Return the [x, y] coordinate for the center point of the cell that contains the specified text.  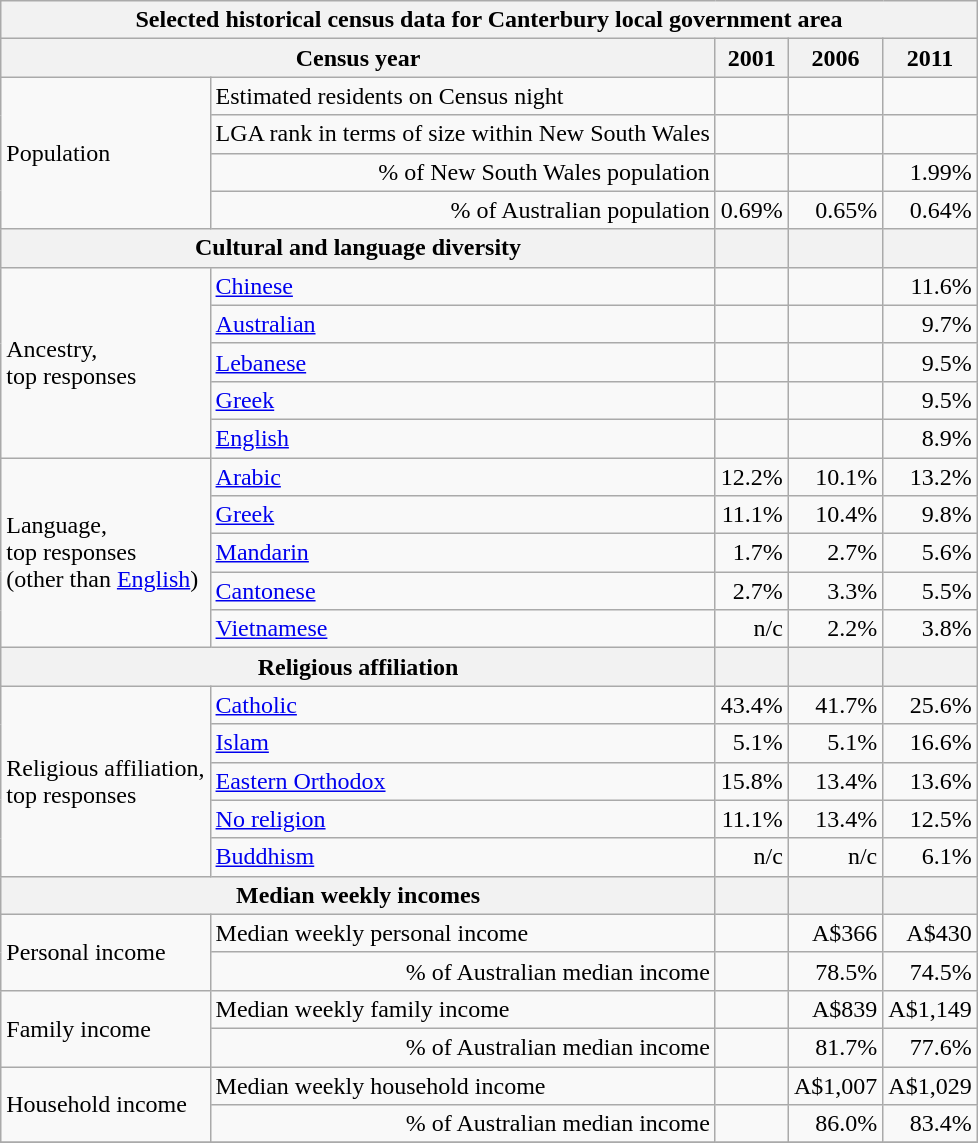
Ancestry,top responses [106, 362]
A$366 [835, 933]
6.1% [930, 857]
78.5% [835, 971]
A$1,007 [835, 1085]
12.2% [752, 477]
A$1,149 [930, 1009]
25.6% [930, 705]
Estimated residents on Census night [462, 96]
5.5% [930, 591]
LGA rank in terms of size within New South Wales [462, 134]
Chinese [462, 286]
16.6% [930, 743]
No religion [462, 819]
Selected historical census data for Canterbury local government area [489, 20]
Religious affiliation [358, 667]
12.5% [930, 819]
0.69% [752, 210]
10.1% [835, 477]
2.2% [835, 629]
Census year [358, 58]
3.3% [835, 591]
81.7% [835, 1047]
A$839 [835, 1009]
74.5% [930, 971]
77.6% [930, 1047]
43.4% [752, 705]
86.0% [835, 1124]
A$1,029 [930, 1085]
1.7% [752, 553]
2001 [752, 58]
83.4% [930, 1124]
3.8% [930, 629]
Catholic [462, 705]
0.64% [930, 210]
15.8% [752, 781]
Median weekly family income [462, 1009]
Household income [106, 1104]
Personal income [106, 952]
10.4% [835, 515]
Median weekly incomes [358, 895]
% of Australian population [462, 210]
Lebanese [462, 362]
Cantonese [462, 591]
Arabic [462, 477]
% of New South Wales population [462, 172]
Buddhism [462, 857]
Religious affiliation,top responses [106, 781]
Cultural and language diversity [358, 248]
Eastern Orthodox [462, 781]
Median weekly household income [462, 1085]
1.99% [930, 172]
9.7% [930, 324]
Population [106, 153]
Islam [462, 743]
Language,top responses(other than English) [106, 553]
2011 [930, 58]
13.2% [930, 477]
9.8% [930, 515]
5.6% [930, 553]
Median weekly personal income [462, 933]
13.6% [930, 781]
0.65% [835, 210]
English [462, 438]
11.6% [930, 286]
A$430 [930, 933]
Vietnamese [462, 629]
Family income [106, 1028]
8.9% [930, 438]
Australian [462, 324]
41.7% [835, 705]
2006 [835, 58]
Mandarin [462, 553]
